Identify which cell holds the provided text, then report its (X, Y) central coordinate. 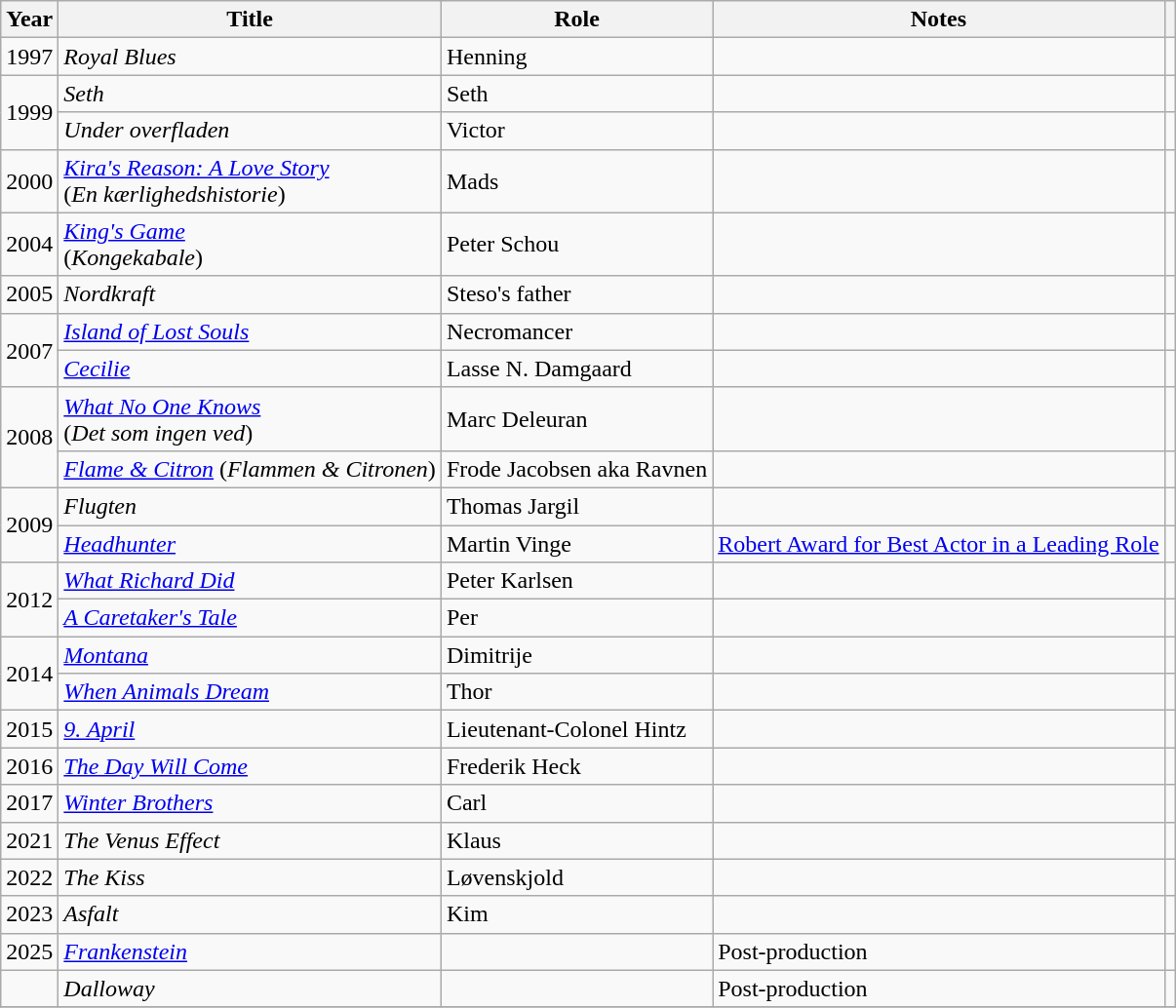
Asfalt (250, 914)
1997 (29, 57)
Thomas Jargil (576, 506)
Lasse N. Damgaard (576, 368)
Martin Vinge (576, 543)
Frankenstein (250, 951)
The Day Will Come (250, 766)
Dalloway (250, 989)
2017 (29, 803)
Notes (938, 19)
Steso's father (576, 294)
2023 (29, 914)
What Richard Did (250, 581)
2025 (29, 951)
Necromancer (576, 331)
When Animals Dream (250, 692)
Nordkraft (250, 294)
Cecilie (250, 368)
Thor (576, 692)
2022 (29, 877)
Henning (576, 57)
2000 (29, 181)
Kim (576, 914)
Year (29, 19)
Role (576, 19)
2016 (29, 766)
Mads (576, 181)
Peter Schou (576, 244)
Headhunter (250, 543)
Per (576, 618)
What No One Knows(Det som ingen ved) (250, 419)
Lieutenant-Colonel Hintz (576, 729)
2005 (29, 294)
Royal Blues (250, 57)
2007 (29, 350)
1999 (29, 112)
Frode Jacobsen aka Ravnen (576, 469)
Carl (576, 803)
Under overfladen (250, 131)
Klaus (576, 840)
2021 (29, 840)
The Venus Effect (250, 840)
Dimitrije (576, 655)
2004 (29, 244)
9. April (250, 729)
Flugten (250, 506)
Title (250, 19)
Frederik Heck (576, 766)
Victor (576, 131)
King's Game(Kongekabale) (250, 244)
Kira's Reason: A Love Story(En kærlighedshistorie) (250, 181)
2015 (29, 729)
The Kiss (250, 877)
2008 (29, 437)
A Caretaker's Tale (250, 618)
Marc Deleuran (576, 419)
Løvenskjold (576, 877)
Flame & Citron (Flammen & Citronen) (250, 469)
Robert Award for Best Actor in a Leading Role (938, 543)
Island of Lost Souls (250, 331)
Montana (250, 655)
Winter Brothers (250, 803)
2009 (29, 524)
2014 (29, 674)
2012 (29, 600)
Peter Karlsen (576, 581)
